Return the (X, Y) coordinate for the center point of the cell that contains the specified text.  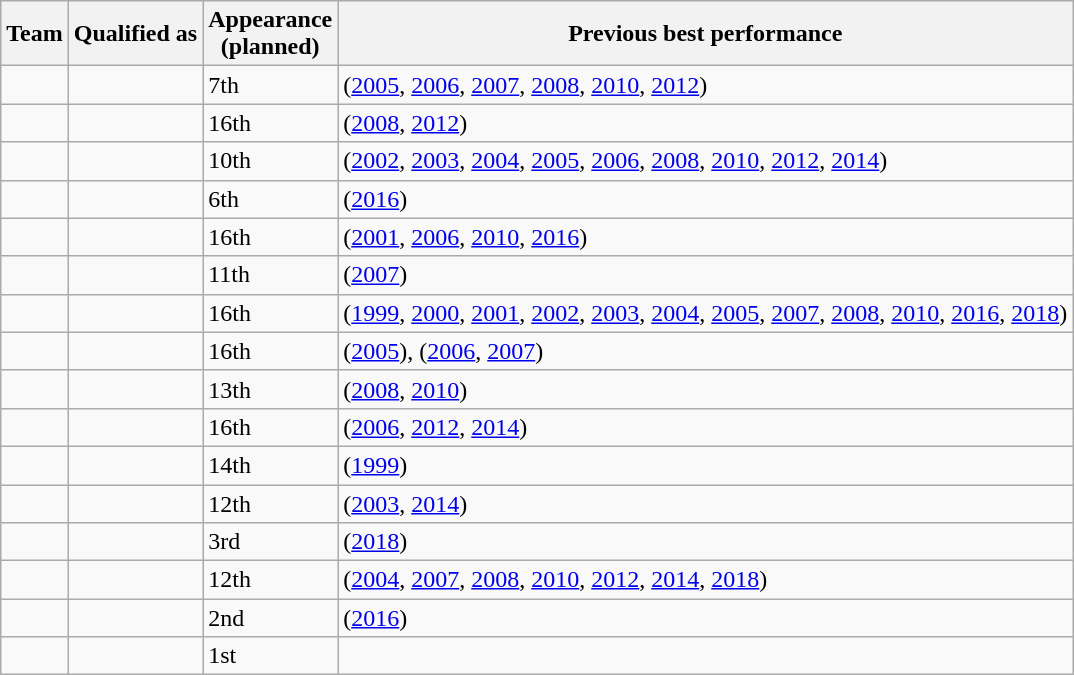
11th (270, 275)
13th (270, 389)
10th (270, 161)
Team (35, 34)
(2006, 2012, 2014) (706, 427)
3rd (270, 542)
(2003, 2014) (706, 503)
1st (270, 656)
(2002, 2003, 2004, 2005, 2006, 2008, 2010, 2012, 2014) (706, 161)
(2005), (2006, 2007) (706, 351)
(2001, 2006, 2010, 2016) (706, 237)
(1999, 2000, 2001, 2002, 2003, 2004, 2005, 2007, 2008, 2010, 2016, 2018) (706, 313)
(2004, 2007, 2008, 2010, 2012, 2014, 2018) (706, 580)
14th (270, 465)
(2007) (706, 275)
Qualified as (135, 34)
Appearance(planned) (270, 34)
Previous best performance (706, 34)
(1999) (706, 465)
(2018) (706, 542)
6th (270, 199)
(2005, 2006, 2007, 2008, 2010, 2012) (706, 85)
(2008, 2012) (706, 123)
2nd (270, 618)
(2008, 2010) (706, 389)
7th (270, 85)
